Provide the (x, y) coordinate of the cell's center where the given text is located.  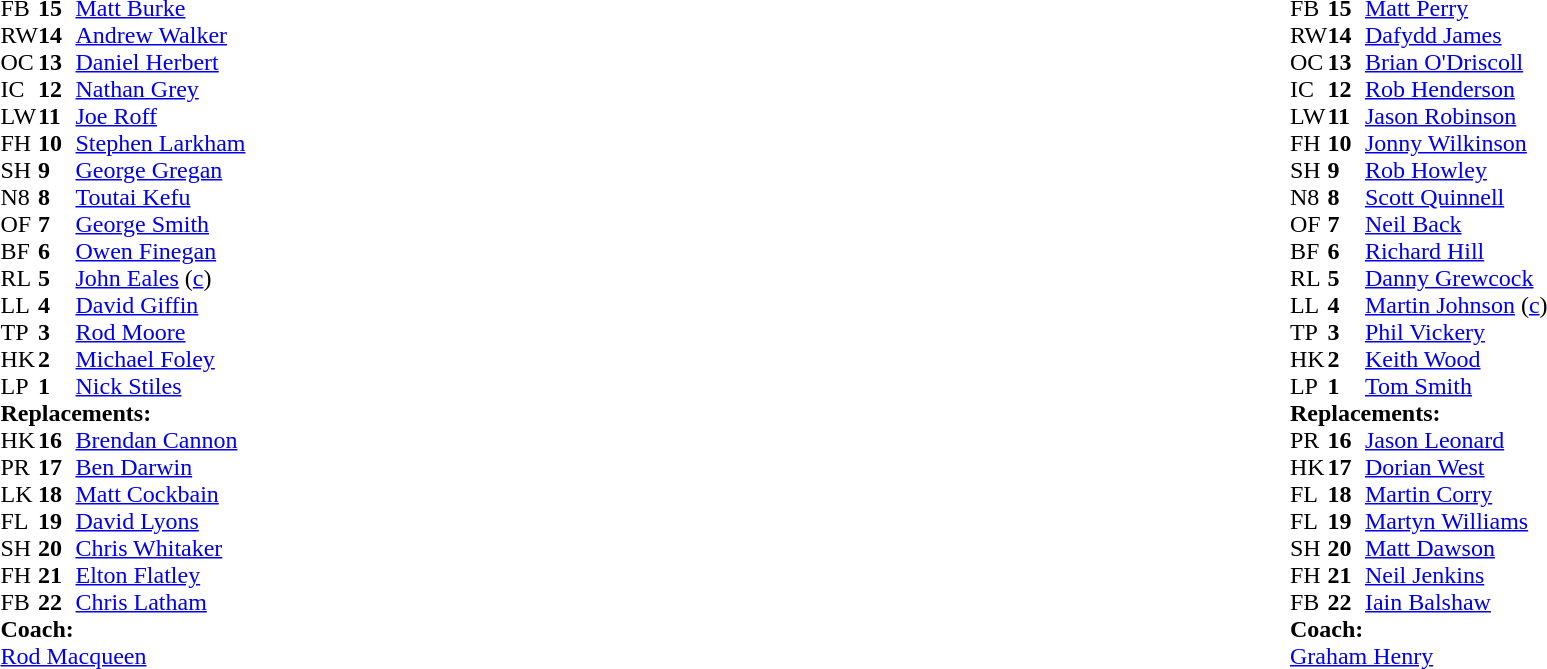
Rod Moore (161, 332)
Owen Finegan (161, 252)
Elton Flatley (161, 576)
Matt Cockbain (161, 494)
LK (19, 494)
George Gregan (161, 170)
Brendan Cannon (161, 440)
Joe Roff (161, 116)
David Giffin (161, 306)
Ben Darwin (161, 468)
Nick Stiles (161, 386)
Andrew Walker (161, 36)
Coach: (122, 630)
Chris Latham (161, 602)
Stephen Larkham (161, 144)
Nathan Grey (161, 90)
Michael Foley (161, 360)
George Smith (161, 224)
Chris Whitaker (161, 548)
Rod Macqueen (122, 656)
John Eales (c) (161, 278)
David Lyons (161, 522)
Toutai Kefu (161, 198)
Replacements: (122, 414)
Daniel Herbert (161, 62)
